Output the (x, y) coordinate of the center of the cell containing the given text.  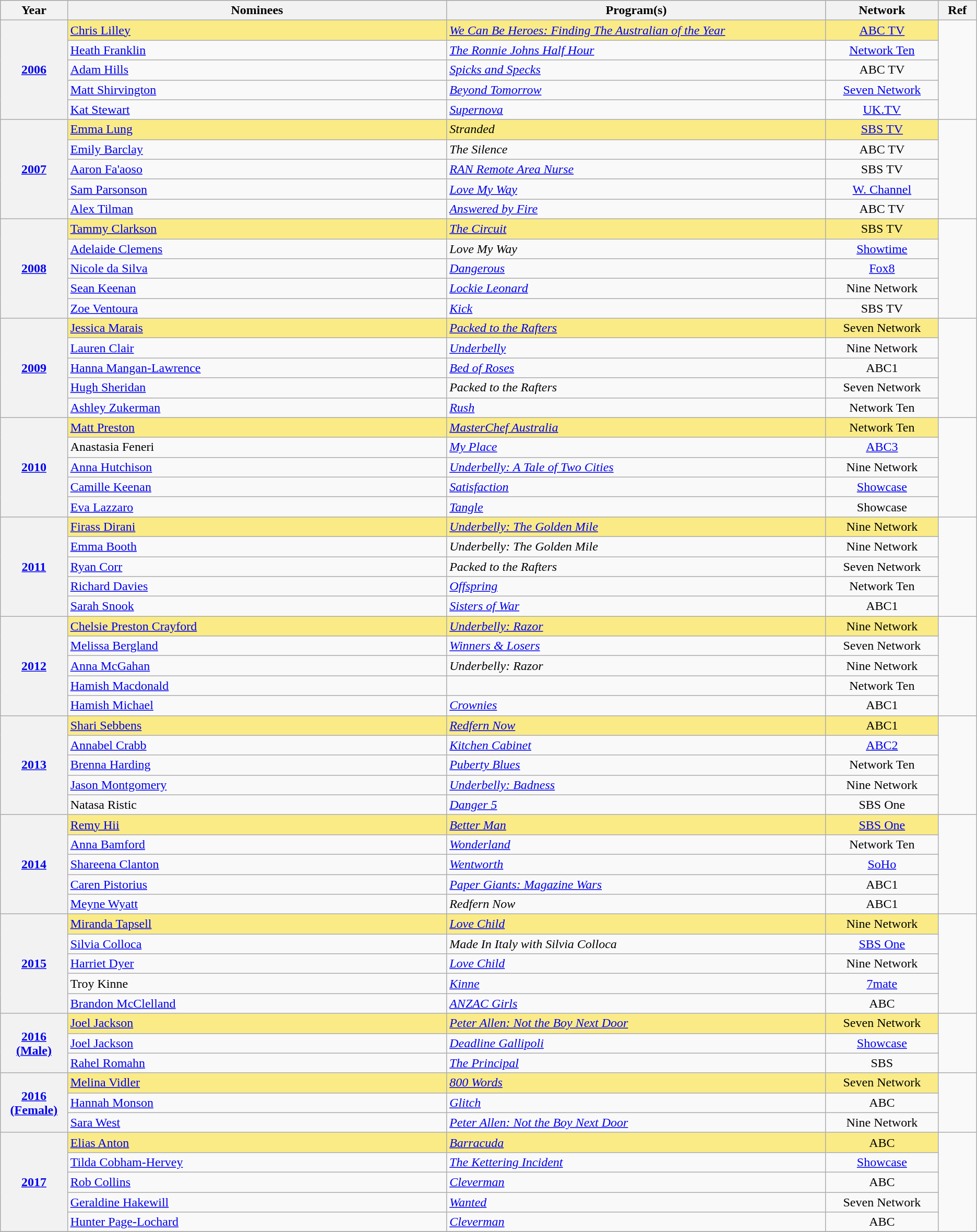
Satisfaction (637, 487)
Tammy Clarkson (257, 229)
Sara West (257, 1122)
2012 (34, 666)
2011 (34, 566)
Sarah Snook (257, 606)
Offspring (637, 587)
The Silence (637, 149)
2009 (34, 368)
Lauren Clair (257, 348)
Rahel Romahn (257, 1063)
Matt Shirvington (257, 90)
Emma Booth (257, 546)
2016 (Female) (34, 1103)
Adam Hills (257, 70)
Shareena Clanton (257, 864)
Rush (637, 408)
Hannah Monson (257, 1103)
Sam Parsonson (257, 189)
2014 (34, 864)
Brandon McClelland (257, 1003)
Remy Hii (257, 824)
7mate (882, 984)
Elias Anton (257, 1142)
Richard Davies (257, 587)
Dangerous (637, 269)
Wentworth (637, 864)
Annabel Crabb (257, 745)
Natasa Ristic (257, 805)
Bed of Roses (637, 368)
Danger 5 (637, 805)
Winners & Losers (637, 646)
Stranded (637, 129)
Fox8 (882, 269)
MasterChef Australia (637, 427)
Underbelly: Badness (637, 785)
Melina Vidler (257, 1083)
2007 (34, 169)
Crownies (637, 705)
The Ronnie Johns Half Hour (637, 50)
Sisters of War (637, 606)
2010 (34, 467)
Anna McGahan (257, 666)
My Place (637, 447)
Aaron Fa'aoso (257, 169)
SoHo (882, 864)
2016 (Male) (34, 1043)
2015 (34, 964)
Deadline Gallipoli (637, 1043)
ABC2 (882, 745)
Nicole da Silva (257, 269)
2017 (34, 1182)
ANZAC Girls (637, 1003)
We Can Be Heroes: Finding The Australian of the Year (637, 30)
Hamish Michael (257, 705)
RAN Remote Area Nurse (637, 169)
Miranda Tapsell (257, 924)
Rob Collins (257, 1182)
Underbelly: A Tale of Two Cities (637, 467)
Tilda Cobham-Hervey (257, 1162)
Kick (637, 308)
Emma Lung (257, 129)
Underbelly (637, 348)
Chelsie Preston Crayford (257, 626)
Anna Hutchison (257, 467)
Made In Italy with Silvia Colloca (637, 944)
The Kettering Incident (637, 1162)
Jessica Marais (257, 328)
Ashley Zukerman (257, 408)
Brenna Harding (257, 765)
Anna Bamford (257, 844)
Jason Montgomery (257, 785)
Paper Giants: Magazine Wars (637, 884)
Barracuda (637, 1142)
Hanna Mangan-Lawrence (257, 368)
W. Channel (882, 189)
Program(s) (637, 10)
Adelaide Clemens (257, 249)
2008 (34, 268)
Wanted (637, 1202)
Better Man (637, 824)
Supernova (637, 110)
Troy Kinne (257, 984)
Year (34, 10)
2006 (34, 70)
Emily Barclay (257, 149)
Answered by Fire (637, 209)
Spicks and Specks (637, 70)
Hunter Page-Lochard (257, 1222)
Heath Franklin (257, 50)
Kinne (637, 984)
Kitchen Cabinet (637, 745)
Hugh Sheridan (257, 388)
2013 (34, 765)
Sean Keenan (257, 289)
The Principal (637, 1063)
Eva Lazzaro (257, 507)
Ref (957, 10)
Matt Preston (257, 427)
Alex Tilman (257, 209)
Silvia Colloca (257, 944)
Chris Lilley (257, 30)
Wonderland (637, 844)
Shari Sebbens (257, 725)
Kat Stewart (257, 110)
Ryan Corr (257, 566)
Nominees (257, 10)
Geraldine Hakewill (257, 1202)
Melissa Bergland (257, 646)
Network (882, 10)
Caren Pistorius (257, 884)
800 Words (637, 1083)
SBS (882, 1063)
Camille Keenan (257, 487)
Hamish Macdonald (257, 686)
Meyne Wyatt (257, 904)
Harriet Dyer (257, 964)
The Circuit (637, 229)
Showtime (882, 249)
Puberty Blues (637, 765)
Anastasia Feneri (257, 447)
Beyond Tomorrow (637, 90)
UK.TV (882, 110)
Zoe Ventoura (257, 308)
Glitch (637, 1103)
Lockie Leonard (637, 289)
Tangle (637, 507)
ABC3 (882, 447)
Firass Dirani (257, 527)
